Capture the cell that displays the provided text and extract its [X, Y] central coordinate. 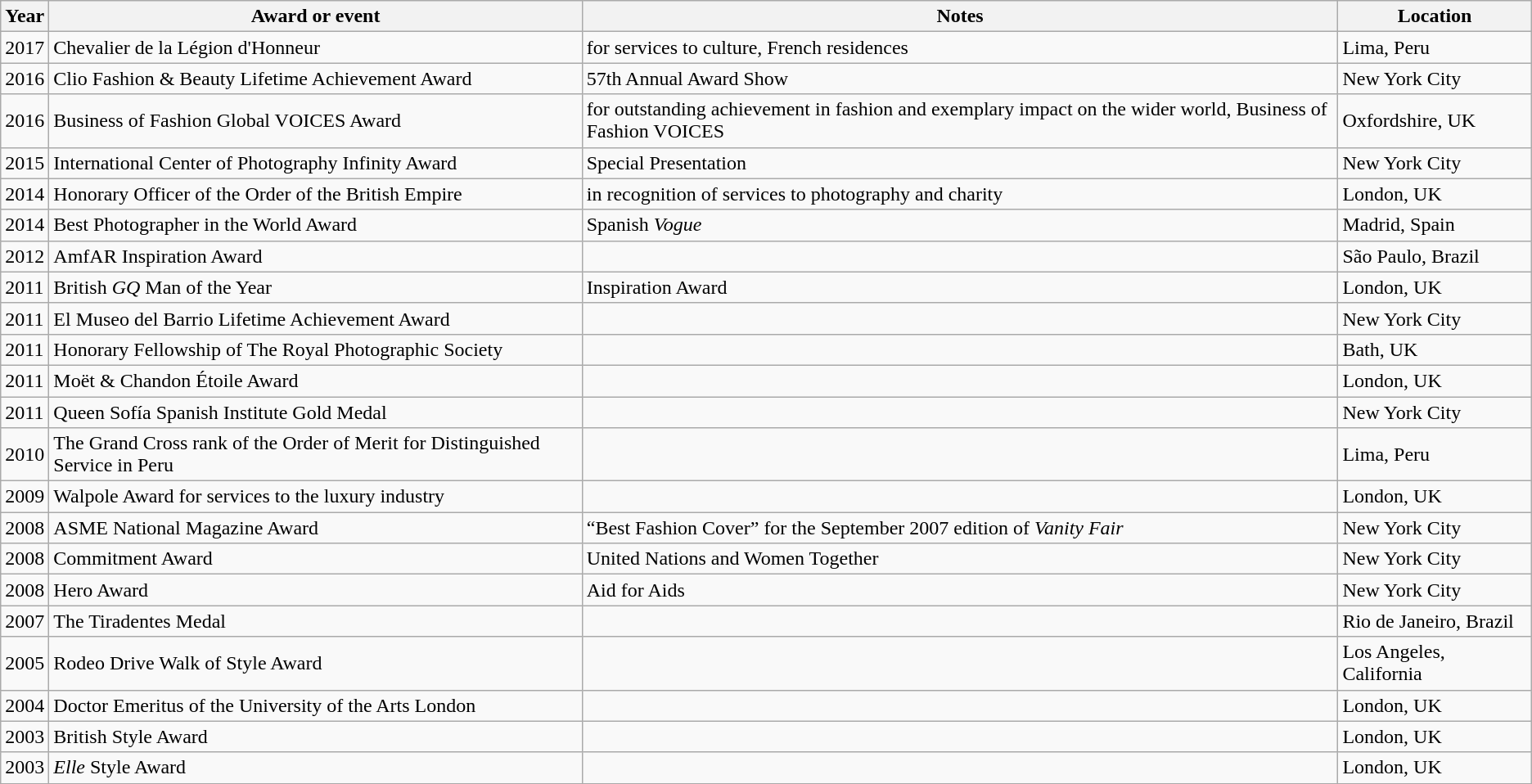
for services to culture, French residences [960, 47]
2009 [25, 497]
Special Presentation [960, 163]
in recognition of services to photography and charity [960, 194]
ASME National Magazine Award [316, 528]
Bath, UK [1435, 349]
Chevalier de la Légion d'Honneur [316, 47]
2005 [25, 663]
United Nations and Women Together [960, 559]
The Grand Cross rank of the Order of Merit for Distinguished Service in Peru [316, 455]
Rio de Janeiro, Brazil [1435, 621]
2015 [25, 163]
Year [25, 16]
Honorary Officer of the Order of the British Empire [316, 194]
Hero Award [316, 590]
Moët & Chandon Étoile Award [316, 381]
São Paulo, Brazil [1435, 256]
Rodeo Drive Walk of Style Award [316, 663]
Inspiration Award [960, 287]
2007 [25, 621]
Doctor Emeritus of the University of the Arts London [316, 705]
Business of Fashion Global VOICES Award [316, 121]
Aid for Aids [960, 590]
2012 [25, 256]
Honorary Fellowship of The Royal Photographic Society [316, 349]
57th Annual Award Show [960, 79]
Location [1435, 16]
“Best Fashion Cover” for the September 2007 edition of Vanity Fair [960, 528]
Commitment Award [316, 559]
The Tiradentes Medal [316, 621]
2010 [25, 455]
Best Photographer in the World Award [316, 225]
Spanish Vogue [960, 225]
International Center of Photography Infinity Award [316, 163]
British GQ Man of the Year [316, 287]
2017 [25, 47]
Walpole Award for services to the luxury industry [316, 497]
Los Angeles, California [1435, 663]
Madrid, Spain [1435, 225]
Elle Style Award [316, 768]
El Museo del Barrio Lifetime Achievement Award [316, 318]
Award or event [316, 16]
2004 [25, 705]
Clio Fashion & Beauty Lifetime Achievement Award [316, 79]
for outstanding achievement in fashion and exemplary impact on the wider world, Business of Fashion VOICES [960, 121]
Queen Sofía Spanish Institute Gold Medal [316, 412]
AmfAR Inspiration Award [316, 256]
Oxfordshire, UK [1435, 121]
British Style Award [316, 737]
Notes [960, 16]
